Find where the given text appears and provide that cell's center as [x, y] coordinate. 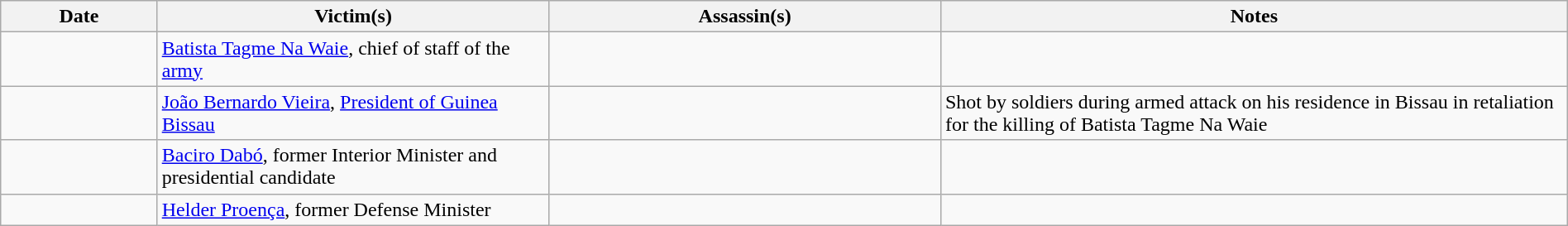
Victim(s) [353, 17]
Batista Tagme Na Waie, chief of staff of the army [353, 60]
Assassin(s) [745, 17]
Shot by soldiers during armed attack on his residence in Bissau in retaliation for the killing of Batista Tagme Na Waie [1254, 113]
Helder Proença, former Defense Minister [353, 209]
Date [79, 17]
Baciro Dabó, former Interior Minister and presidential candidate [353, 167]
Notes [1254, 17]
João Bernardo Vieira, President of Guinea Bissau [353, 113]
